Return (x, y) of the center of cell containing provided text 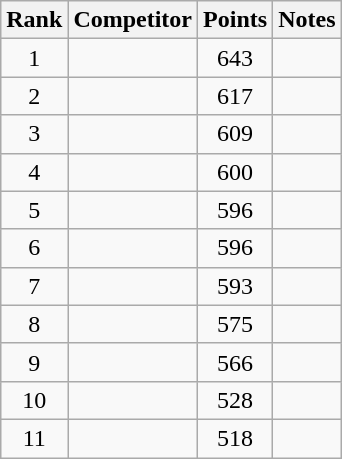
4 (34, 172)
528 (236, 400)
9 (34, 362)
2 (34, 96)
6 (34, 248)
7 (34, 286)
643 (236, 58)
593 (236, 286)
10 (34, 400)
Notes (307, 20)
600 (236, 172)
8 (34, 324)
518 (236, 438)
11 (34, 438)
Rank (34, 20)
566 (236, 362)
575 (236, 324)
Competitor (133, 20)
Points (236, 20)
617 (236, 96)
5 (34, 210)
609 (236, 134)
1 (34, 58)
3 (34, 134)
